Find where the given text appears and provide that cell's center as [x, y] coordinate. 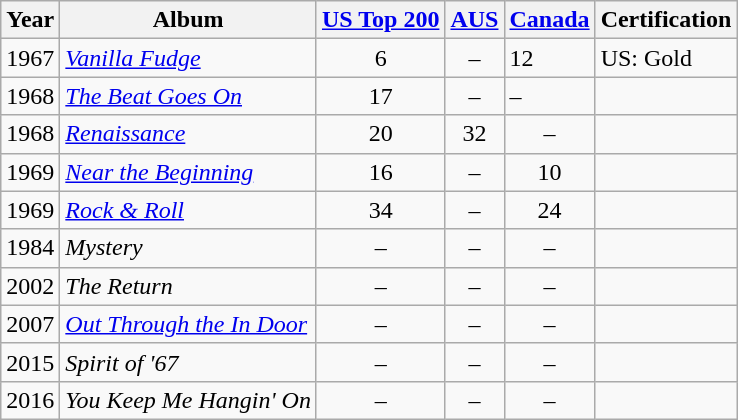
2002 [30, 286]
34 [380, 210]
The Return [188, 286]
US Top 200 [380, 20]
32 [474, 134]
Year [30, 20]
Canada [550, 20]
10 [550, 172]
Mystery [188, 248]
Renaissance [188, 134]
Certification [666, 20]
12 [550, 58]
Near the Beginning [188, 172]
1967 [30, 58]
6 [380, 58]
AUS [474, 20]
Out Through the In Door [188, 324]
24 [550, 210]
Album [188, 20]
2016 [30, 400]
Spirit of '67 [188, 362]
20 [380, 134]
The Beat Goes On [188, 96]
2007 [30, 324]
16 [380, 172]
2015 [30, 362]
US: Gold [666, 58]
17 [380, 96]
1984 [30, 248]
Vanilla Fudge [188, 58]
Rock & Roll [188, 210]
You Keep Me Hangin' On [188, 400]
